Scan for the cell matching the given text and deliver its [X, Y] coordinate at center. 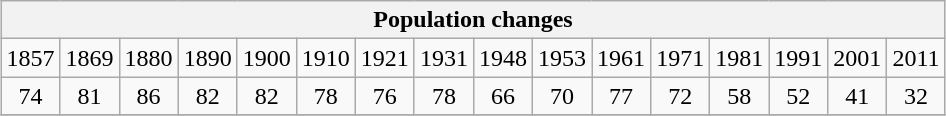
1869 [90, 58]
1900 [266, 58]
1948 [502, 58]
86 [148, 96]
76 [384, 96]
77 [622, 96]
70 [562, 96]
52 [798, 96]
81 [90, 96]
2001 [858, 58]
1981 [740, 58]
41 [858, 96]
2011 [916, 58]
1931 [444, 58]
1857 [30, 58]
1890 [208, 58]
1961 [622, 58]
58 [740, 96]
66 [502, 96]
1991 [798, 58]
1880 [148, 58]
32 [916, 96]
72 [680, 96]
1953 [562, 58]
1971 [680, 58]
1910 [326, 58]
Population changes [473, 20]
1921 [384, 58]
74 [30, 96]
